Extract the (X, Y) coordinate from the center of the cell holding the provided text.  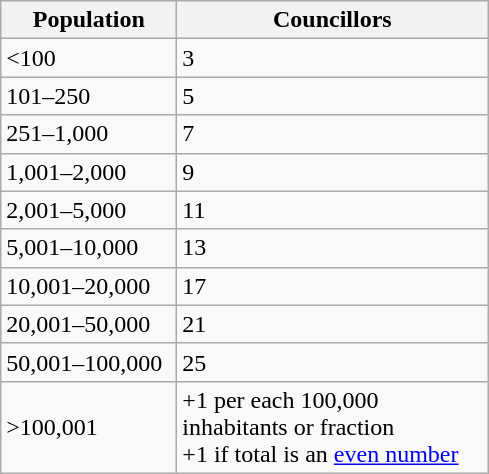
2,001–5,000 (89, 210)
101–250 (89, 96)
11 (332, 210)
50,001–100,000 (89, 362)
10,001–20,000 (89, 286)
+1 per each 100,000 inhabitants or fraction+1 if total is an even number (332, 427)
1,001–2,000 (89, 172)
17 (332, 286)
5 (332, 96)
5,001–10,000 (89, 248)
7 (332, 134)
21 (332, 324)
<100 (89, 58)
Population (89, 20)
251–1,000 (89, 134)
>100,001 (89, 427)
20,001–50,000 (89, 324)
3 (332, 58)
13 (332, 248)
9 (332, 172)
25 (332, 362)
Councillors (332, 20)
